Find where the given text appears and provide that cell's center as [X, Y] coordinate. 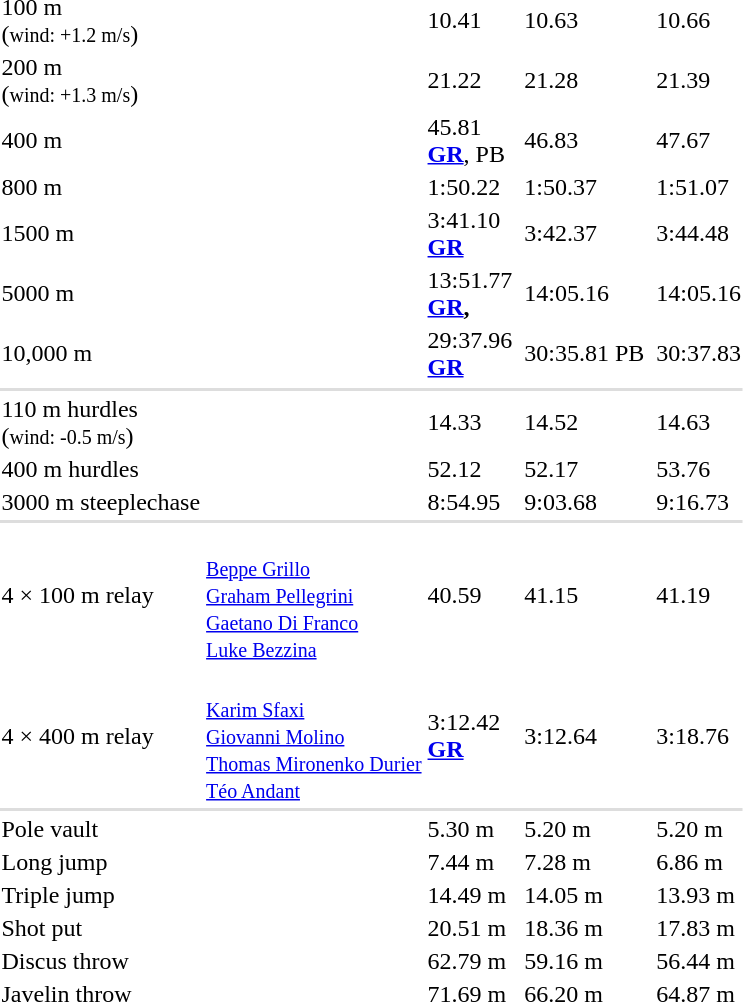
14.05 m [584, 895]
14.33 [470, 422]
59.16 m [584, 961]
14.63 [699, 422]
20.51 m [470, 928]
30:37.83 [699, 354]
7.44 m [470, 862]
800 m [101, 187]
1:50.37 [584, 187]
14.49 m [470, 895]
6.86 m [699, 862]
52.17 [584, 469]
21.28 [584, 80]
3:44.48 [699, 234]
21.22 [470, 80]
Long jump [101, 862]
9:03.68 [584, 502]
30:35.81 PB [584, 354]
Pole vault [101, 829]
40.59 [470, 595]
21.39 [699, 80]
46.83 [584, 140]
5000 m [101, 294]
3:18.76 [699, 736]
1500 m [101, 234]
200 m(wind: +1.3 m/s) [101, 80]
52.12 [470, 469]
56.44 m [699, 961]
110 m hurdles(wind: -0.5 m/s) [101, 422]
Beppe GrilloGraham PellegriniGaetano Di FrancoLuke Bezzina [314, 595]
Karim SfaxiGiovanni MolinoThomas Mironenko DurierTéo Andant [314, 736]
5.30 m [470, 829]
3000 m steeplechase [101, 502]
14.52 [584, 422]
17.83 m [699, 928]
7.28 m [584, 862]
3:12.64 [584, 736]
45.81GR, PB [470, 140]
4 × 100 m relay [101, 595]
3:42.37 [584, 234]
4 × 400 m relay [101, 736]
3:12.42GR [470, 736]
9:16.73 [699, 502]
8:54.95 [470, 502]
10,000 m [101, 354]
13.93 m [699, 895]
Triple jump [101, 895]
53.76 [699, 469]
62.79 m [470, 961]
400 m hurdles [101, 469]
Discus throw [101, 961]
1:50.22 [470, 187]
41.19 [699, 595]
29:37.96GR [470, 354]
13:51.77GR, [470, 294]
47.67 [699, 140]
Shot put [101, 928]
3:41.10GR [470, 234]
41.15 [584, 595]
1:51.07 [699, 187]
400 m [101, 140]
18.36 m [584, 928]
